Output the (x, y) coordinate of the center of the cell containing the given text.  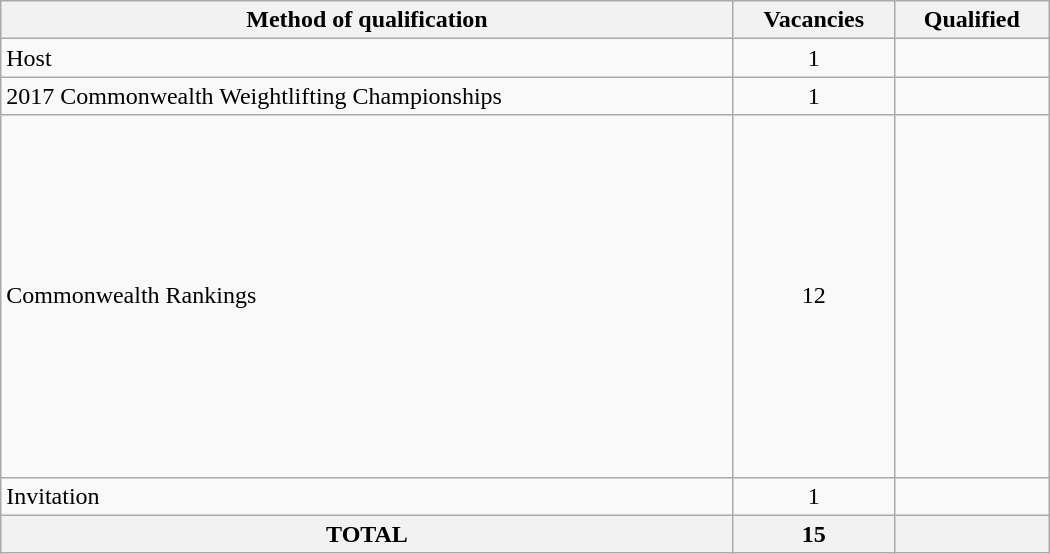
Vacancies (814, 20)
Host (367, 58)
TOTAL (367, 534)
Commonwealth Rankings (367, 296)
12 (814, 296)
15 (814, 534)
Invitation (367, 496)
Method of qualification (367, 20)
2017 Commonwealth Weightlifting Championships (367, 96)
Qualified (972, 20)
